Output the (X, Y) coordinate of the center of the cell containing the given text.  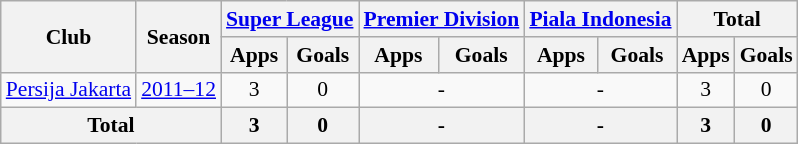
Season (178, 36)
2011–12 (178, 90)
Persija Jakarta (68, 90)
Club (68, 36)
Piala Indonesia (600, 19)
Premier Division (441, 19)
Super League (290, 19)
